Search for the cell housing the specified text and yield its [X, Y] center coordinate. 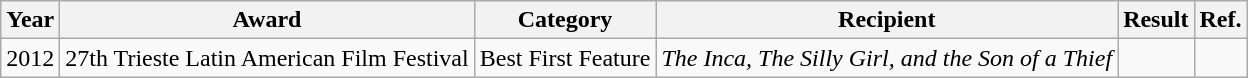
Award [267, 20]
Ref. [1220, 20]
Best First Feature [565, 58]
Year [30, 20]
27th Trieste Latin American Film Festival [267, 58]
2012 [30, 58]
Recipient [887, 20]
Category [565, 20]
The Inca, The Silly Girl, and the Son of a Thief [887, 58]
Result [1156, 20]
